Return the [X, Y] coordinate for the center point of the cell that contains the specified text.  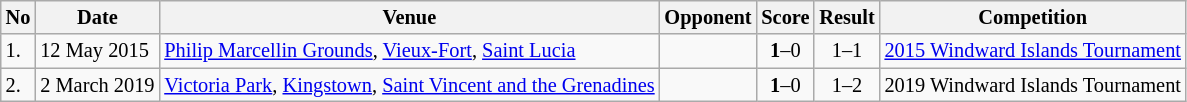
Score [785, 17]
Philip Marcellin Grounds, Vieux-Fort, Saint Lucia [409, 51]
1. [18, 51]
Victoria Park, Kingstown, Saint Vincent and the Grenadines [409, 85]
12 May 2015 [97, 51]
Opponent [708, 17]
Result [846, 17]
2019 Windward Islands Tournament [1033, 85]
No [18, 17]
1–1 [846, 51]
2 March 2019 [97, 85]
2. [18, 85]
1–2 [846, 85]
Competition [1033, 17]
Venue [409, 17]
2015 Windward Islands Tournament [1033, 51]
Date [97, 17]
